Provide the [X, Y] coordinate of the cell's center where the given text is located.  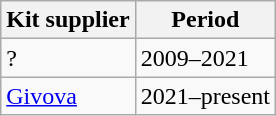
Period [205, 20]
Kit supplier [68, 20]
2021–present [205, 96]
2009–2021 [205, 58]
Givova [68, 96]
? [68, 58]
